From the cell containing the given text, extract its center point as [x, y] coordinate. 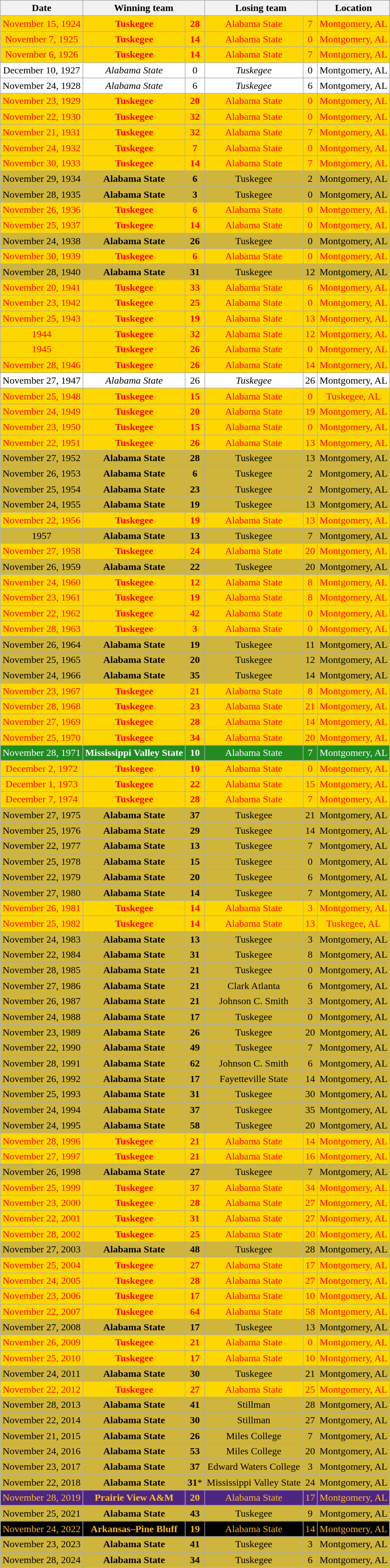
November 22, 2014 [42, 1420]
November 24, 1995 [42, 1125]
November 24, 2022 [42, 1529]
November 28, 1935 [42, 194]
November 27, 1958 [42, 551]
November 25, 1965 [42, 660]
November 21, 1931 [42, 132]
November 25, 1937 [42, 225]
November 28, 1946 [42, 365]
November 22, 1990 [42, 1048]
November 25, 1954 [42, 489]
Fayetteville State [254, 1079]
November 28, 1991 [42, 1063]
November 27, 2003 [42, 1250]
64 [195, 1312]
November 25, 1943 [42, 318]
November 28, 2002 [42, 1234]
November 20, 1941 [42, 287]
November 22, 2001 [42, 1219]
November 22, 1979 [42, 877]
November 26, 1936 [42, 210]
November 27, 2008 [42, 1327]
November 6, 1926 [42, 55]
November 27, 1952 [42, 458]
November 25, 1970 [42, 738]
November 27, 1969 [42, 722]
Edward Waters College [254, 1467]
November 22, 2007 [42, 1312]
December 1, 1973 [42, 784]
Clark Atlanta [254, 986]
November 28, 1985 [42, 970]
November 28, 1971 [42, 753]
November 23, 2023 [42, 1544]
53 [195, 1451]
November 23, 2000 [42, 1203]
48 [195, 1250]
November 23, 1967 [42, 691]
November 24, 1966 [42, 675]
November 25, 1948 [42, 396]
Winning team [144, 8]
November 25, 1999 [42, 1188]
November 22, 2018 [42, 1482]
November 26, 1964 [42, 644]
November 28, 1968 [42, 707]
November 22, 1956 [42, 520]
November 7, 1925 [42, 39]
November 28, 1963 [42, 629]
November 24, 2011 [42, 1374]
November 23, 1961 [42, 598]
November 25, 2004 [42, 1265]
November 28, 1940 [42, 272]
November 21, 2015 [42, 1435]
November 23, 1929 [42, 101]
November 28, 2019 [42, 1498]
49 [195, 1048]
November 24, 1928 [42, 86]
December 10, 1927 [42, 70]
November 23, 2006 [42, 1296]
November 23, 1942 [42, 303]
November 24, 2016 [42, 1451]
November 26, 1959 [42, 567]
November 22, 2012 [42, 1389]
December 7, 1974 [42, 799]
November 28, 1996 [42, 1141]
Location [353, 8]
November 22, 1984 [42, 955]
November 27, 1997 [42, 1156]
11 [310, 644]
November 24, 1938 [42, 241]
62 [195, 1063]
16 [310, 1156]
29 [195, 830]
November 26, 1992 [42, 1079]
33 [195, 287]
November 24, 1994 [42, 1110]
November 25, 1978 [42, 861]
Losing team [261, 8]
November 24, 1988 [42, 1017]
November 28, 2013 [42, 1405]
November 27, 1980 [42, 892]
1957 [42, 536]
November 24, 1932 [42, 148]
9 [310, 1513]
November 27, 1975 [42, 815]
November 25, 1976 [42, 830]
November 28, 2024 [42, 1560]
November 24, 1983 [42, 939]
November 26, 1981 [42, 908]
November 22, 1962 [42, 613]
November 27, 1986 [42, 986]
November 22, 1977 [42, 846]
November 24, 1949 [42, 411]
November 25, 2010 [42, 1358]
Date [42, 8]
1944 [42, 334]
November 25, 1993 [42, 1094]
Prairie View A&M [134, 1498]
42 [195, 613]
Arkansas–Pine Bluff [134, 1529]
November 24, 1955 [42, 505]
November 22, 1951 [42, 442]
November 26, 1987 [42, 1001]
November 24, 2005 [42, 1281]
43 [195, 1513]
November 27, 1947 [42, 380]
November 15, 1924 [42, 24]
November 29, 1934 [42, 179]
31* [195, 1482]
November 25, 1982 [42, 923]
November 24, 1960 [42, 582]
November 23, 1989 [42, 1032]
November 26, 2009 [42, 1343]
November 23, 2017 [42, 1467]
November 26, 1998 [42, 1172]
December 2, 1972 [42, 769]
November 30, 1933 [42, 163]
November 30, 1939 [42, 256]
November 22, 1930 [42, 117]
November 25, 2021 [42, 1513]
November 23, 1950 [42, 427]
November 26, 1953 [42, 474]
1945 [42, 349]
